Search for the cell housing the specified text and yield its (X, Y) center coordinate. 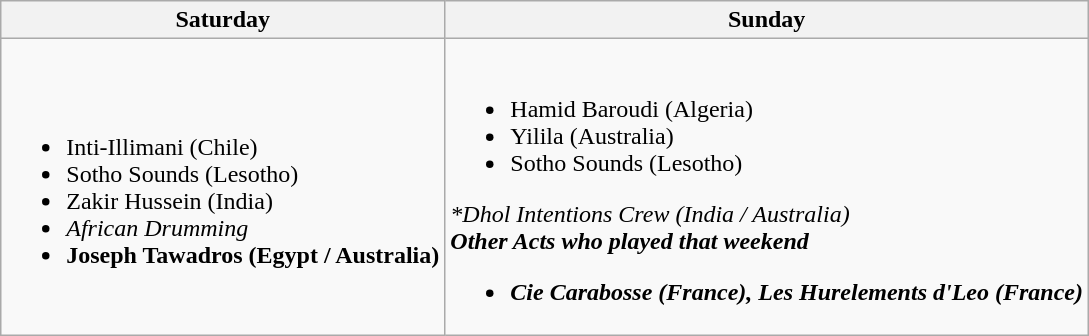
Sunday (767, 20)
Inti-Illimani (Chile)Sotho Sounds (Lesotho)Zakir Hussein (India)African DrummingJoseph Tawadros (Egypt / Australia) (223, 187)
Saturday (223, 20)
